Identify which cell holds the provided text, then report its (x, y) central coordinate. 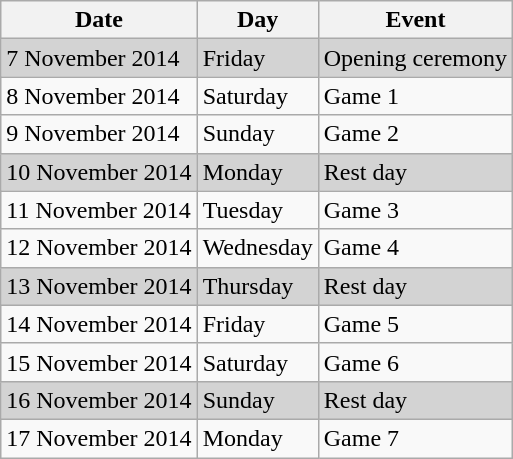
Game 5 (415, 324)
15 November 2014 (99, 362)
14 November 2014 (99, 324)
Game 4 (415, 248)
Tuesday (258, 210)
10 November 2014 (99, 172)
16 November 2014 (99, 400)
Wednesday (258, 248)
11 November 2014 (99, 210)
Day (258, 20)
Game 2 (415, 134)
Thursday (258, 286)
12 November 2014 (99, 248)
9 November 2014 (99, 134)
Opening ceremony (415, 58)
Game 1 (415, 96)
17 November 2014 (99, 438)
Date (99, 20)
Event (415, 20)
13 November 2014 (99, 286)
Game 3 (415, 210)
7 November 2014 (99, 58)
Game 6 (415, 362)
Game 7 (415, 438)
8 November 2014 (99, 96)
